From the cell containing the given text, extract its center point as [X, Y] coordinate. 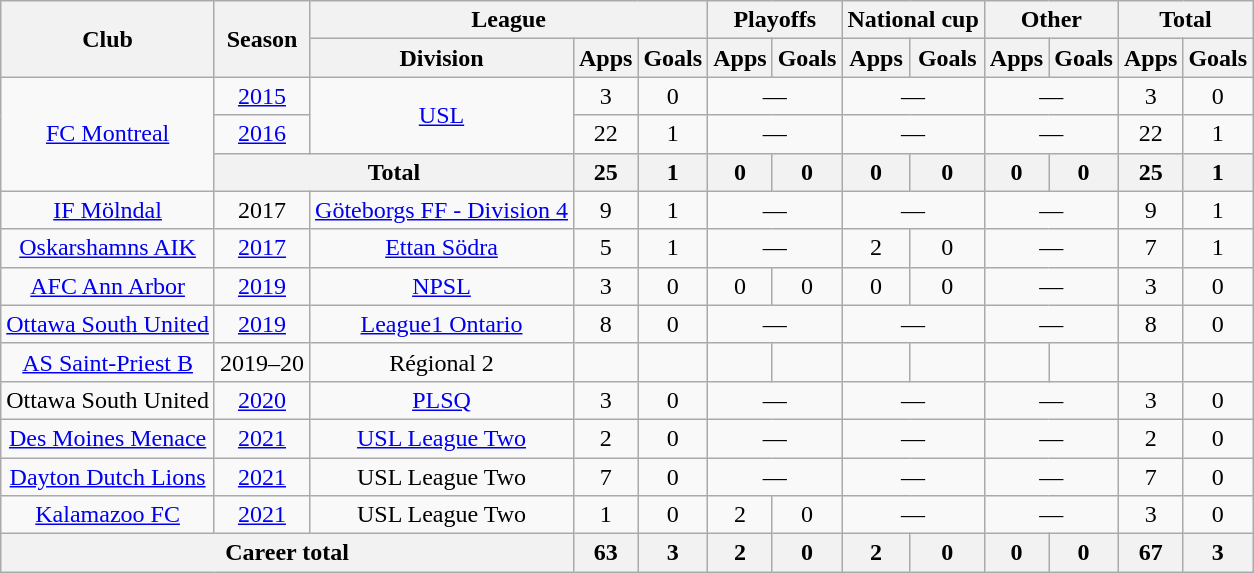
5 [605, 248]
FC Montreal [108, 134]
Ettan Södra [442, 248]
AFC Ann Arbor [108, 286]
Oskarshamns AIK [108, 248]
PLSQ [442, 400]
IF Mölndal [108, 210]
2020 [262, 400]
National cup [913, 20]
67 [1150, 553]
Des Moines Menace [108, 438]
Club [108, 39]
NPSL [442, 286]
AS Saint-Priest B [108, 362]
Playoffs [775, 20]
Göteborgs FF - Division 4 [442, 210]
Season [262, 39]
Kalamazoo FC [108, 515]
2016 [262, 134]
63 [605, 553]
Other [1051, 20]
League1 Ontario [442, 324]
Career total [288, 553]
USL [442, 115]
Dayton Dutch Lions [108, 477]
Régional 2 [442, 362]
2015 [262, 96]
League [509, 20]
Division [442, 58]
2019–20 [262, 362]
